Capture the cell that displays the provided text and extract its (x, y) central coordinate. 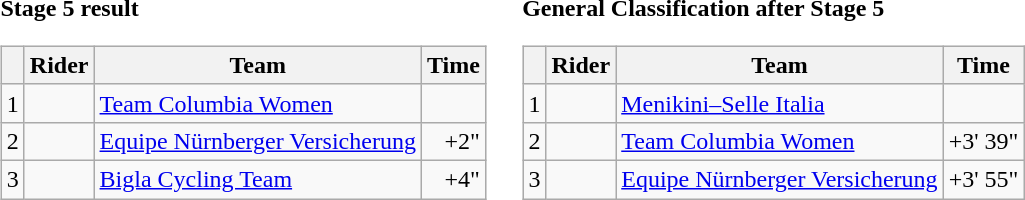
+3' 39" (984, 141)
+3' 55" (984, 179)
+2" (453, 141)
+4" (453, 179)
Menikini–Selle Italia (780, 103)
Bigla Cycling Team (258, 179)
